Provide the (x, y) coordinate of the cell's center where the given text is located.  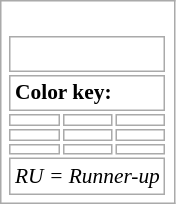
RU = Runner-up (87, 176)
Color key: RU = Runner-up (88, 102)
Color key: (87, 92)
